Provide the (X, Y) coordinate of the cell's center where the given text is located.  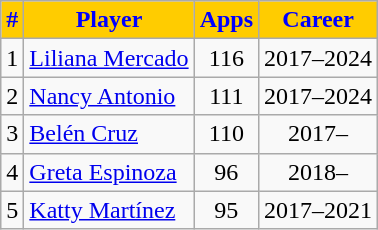
2018– (318, 172)
Belén Cruz (109, 134)
2 (12, 96)
Nancy Antonio (109, 96)
1 (12, 58)
3 (12, 134)
110 (226, 134)
Greta Espinoza (109, 172)
96 (226, 172)
Apps (226, 20)
Player (109, 20)
Katty Martínez (109, 210)
# (12, 20)
Career (318, 20)
116 (226, 58)
4 (12, 172)
2017–2021 (318, 210)
2017– (318, 134)
Liliana Mercado (109, 58)
95 (226, 210)
5 (12, 210)
111 (226, 96)
